Output the [X, Y] coordinate of the center of the cell containing the given text.  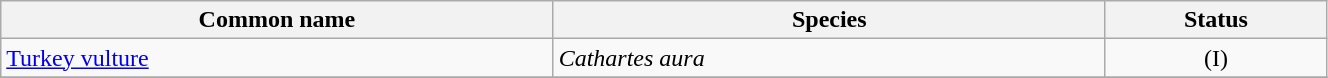
Status [1216, 20]
Species [829, 20]
(I) [1216, 58]
Turkey vulture [277, 58]
Common name [277, 20]
Cathartes aura [829, 58]
